Search for the cell housing the specified text and yield its (X, Y) center coordinate. 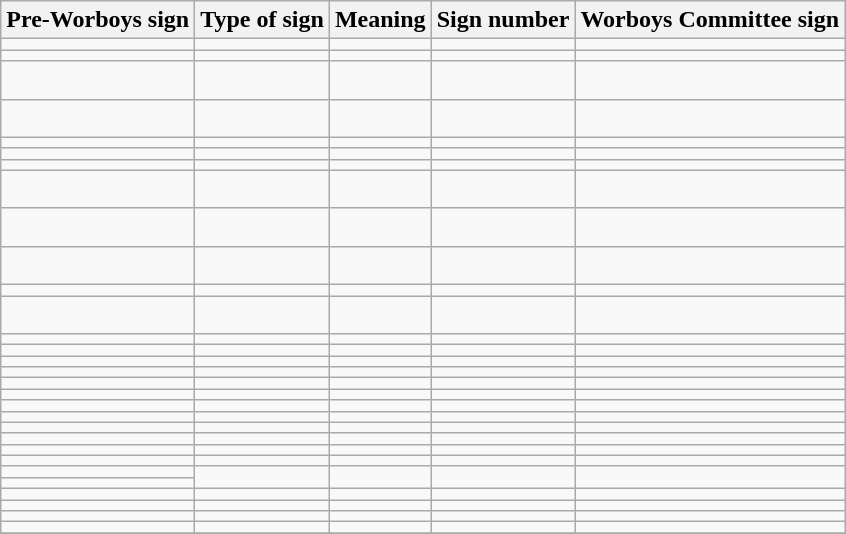
Pre-Worboys sign (98, 20)
Worboys Committee sign (710, 20)
Sign number (503, 20)
Type of sign (262, 20)
Meaning (380, 20)
